Capture the cell that displays the provided text and extract its (x, y) central coordinate. 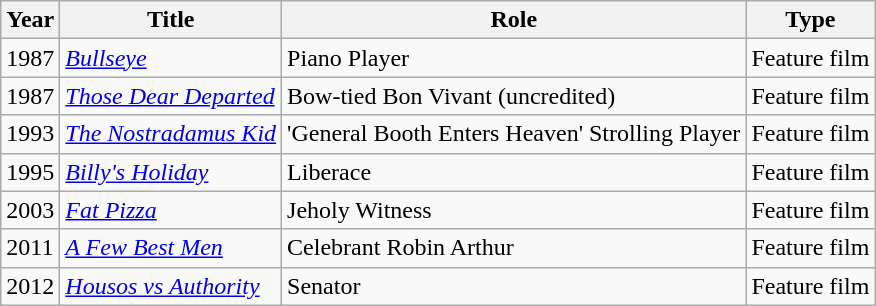
1993 (30, 134)
Those Dear Departed (171, 96)
Piano Player (514, 58)
2011 (30, 248)
A Few Best Men (171, 248)
Title (171, 20)
Billy's Holiday (171, 172)
Housos vs Authority (171, 286)
Role (514, 20)
'General Booth Enters Heaven' Strolling Player (514, 134)
Jeholy Witness (514, 210)
2003 (30, 210)
2012 (30, 286)
Senator (514, 286)
Bow-tied Bon Vivant (uncredited) (514, 96)
Liberace (514, 172)
1995 (30, 172)
Bullseye (171, 58)
Fat Pizza (171, 210)
The Nostradamus Kid (171, 134)
Type (810, 20)
Year (30, 20)
Celebrant Robin Arthur (514, 248)
